Find where the given text appears and provide that cell's center as [X, Y] coordinate. 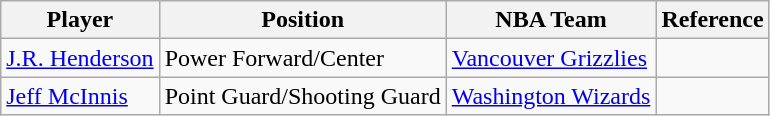
J.R. Henderson [80, 58]
Jeff McInnis [80, 96]
Point Guard/Shooting Guard [302, 96]
NBA Team [551, 20]
Position [302, 20]
Reference [712, 20]
Washington Wizards [551, 96]
Player [80, 20]
Vancouver Grizzlies [551, 58]
Power Forward/Center [302, 58]
